Return the [X, Y] coordinate for the center point of the cell that contains the specified text.  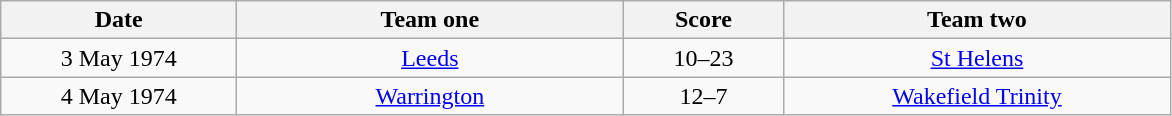
Leeds [430, 58]
4 May 1974 [119, 96]
Score [704, 20]
12–7 [704, 96]
3 May 1974 [119, 58]
10–23 [704, 58]
Warrington [430, 96]
Wakefield Trinity [977, 96]
St Helens [977, 58]
Team one [430, 20]
Date [119, 20]
Team two [977, 20]
